Provide the [X, Y] coordinate of the cell's center where the given text is located.  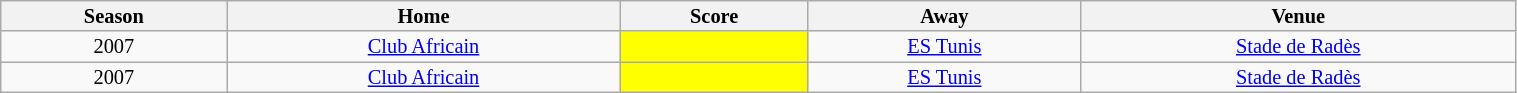
Away [944, 16]
Home [424, 16]
Score [714, 16]
Venue [1298, 16]
Season [114, 16]
